Find where the given text appears and provide that cell's center as [X, Y] coordinate. 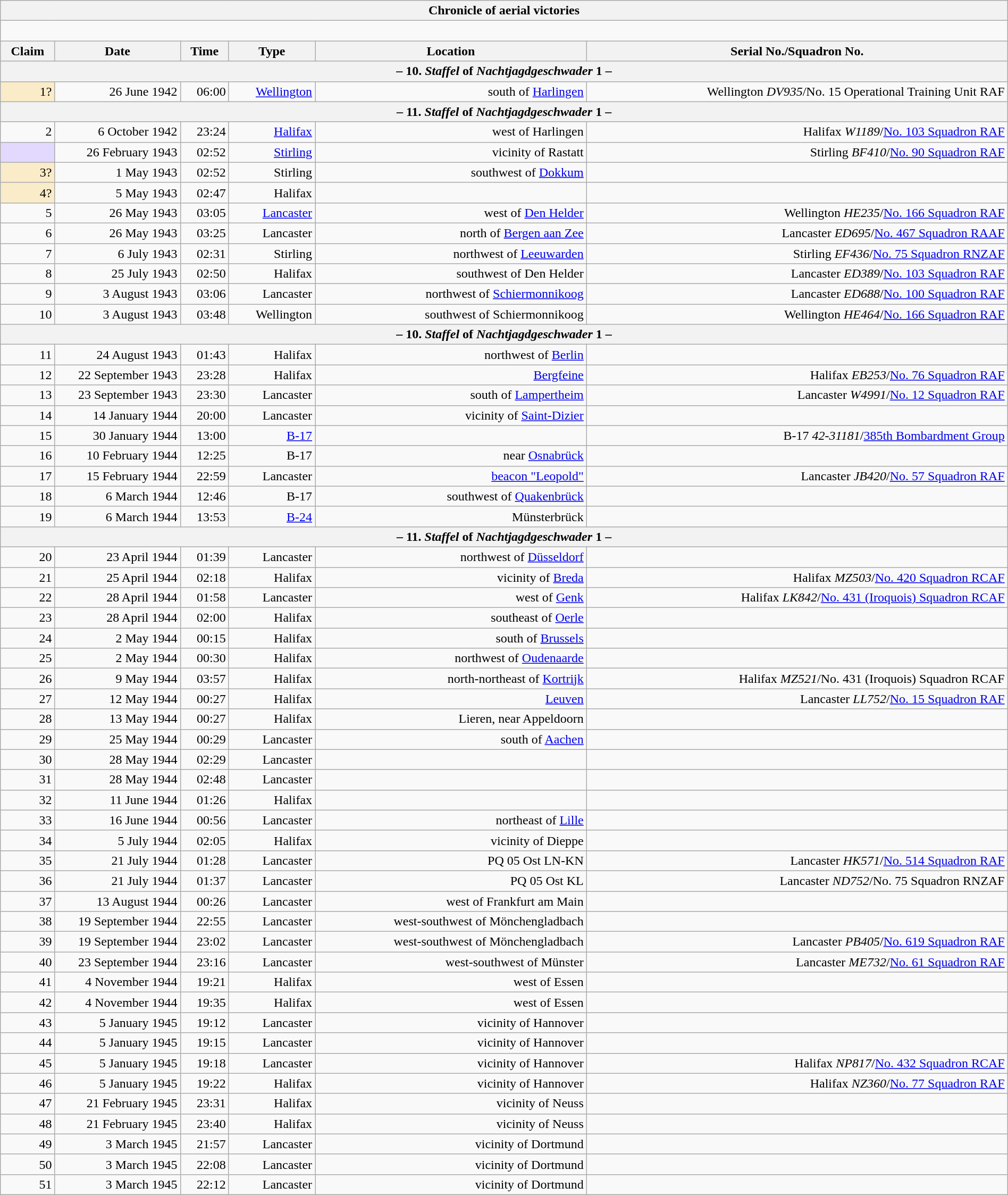
southwest of Quakenbrück [451, 496]
northeast of Lille [451, 820]
14 January 1944 [117, 415]
PQ 05 Ost KL [451, 881]
1 May 1943 [117, 172]
Lancaster ME732/No. 61 Squadron RAF [797, 962]
23:02 [204, 942]
Stirling EF436/No. 75 Squadron RNZAF [797, 254]
24 August 1943 [117, 355]
5 [28, 213]
6 July 1943 [117, 254]
19:21 [204, 982]
Halifax MZ503/No. 420 Squadron RCAF [797, 577]
northwest of Oudenaarde [451, 658]
6 October 1942 [117, 132]
south of Lampertheim [451, 395]
02:48 [204, 780]
01:58 [204, 598]
Wellington DV935/No. 15 Operational Training Unit RAF [797, 91]
12:25 [204, 456]
15 [28, 436]
48 [28, 1124]
Lancaster JB420/No. 57 Squadron RAF [797, 476]
02:50 [204, 274]
Date [117, 51]
northwest of Schiermonnikoog [451, 294]
23 [28, 618]
38 [28, 922]
Type [272, 51]
B-17 42-31181/385th Bombardment Group [797, 436]
Lancaster ED688/No. 100 Squadron RAF [797, 294]
34 [28, 840]
28 [28, 719]
9 May 1944 [117, 679]
26 June 1942 [117, 91]
03:06 [204, 294]
00:29 [204, 739]
Bergfeine [451, 375]
B-24 [272, 516]
51 [28, 1184]
25 July 1943 [117, 274]
03:57 [204, 679]
22:08 [204, 1164]
23:28 [204, 375]
22:55 [204, 922]
30 [28, 759]
23 September 1943 [117, 395]
47 [28, 1104]
01:28 [204, 860]
27 [28, 699]
16 June 1944 [117, 820]
45 [28, 1063]
Münsterbrück [451, 516]
23 April 1944 [117, 557]
02:00 [204, 618]
Time [204, 51]
4? [28, 193]
22 September 1943 [117, 375]
Lancaster HK571/No. 514 Squadron RAF [797, 860]
36 [28, 881]
19 [28, 516]
40 [28, 962]
01:26 [204, 800]
24 [28, 638]
Lancaster PB405/No. 619 Squadron RAF [797, 942]
1? [28, 91]
5 May 1943 [117, 193]
2 [28, 132]
14 [28, 415]
10 [28, 314]
26 [28, 679]
22:59 [204, 476]
23:31 [204, 1104]
02:18 [204, 577]
17 [28, 476]
west of Harlingen [451, 132]
39 [28, 942]
northwest of Düsseldorf [451, 557]
01:39 [204, 557]
Lieren, near Appeldoorn [451, 719]
Chronicle of aerial victories [504, 11]
Lancaster ED389/No. 103 Squadron RAF [797, 274]
west of Genk [451, 598]
PQ 05 Ost LN-KN [451, 860]
north-northeast of Kortrijk [451, 679]
southeast of Oerle [451, 618]
23:16 [204, 962]
19:22 [204, 1083]
southwest of Den Helder [451, 274]
Claim [28, 51]
02:47 [204, 193]
Lancaster ND752/No. 75 Squadron RNZAF [797, 881]
13 [28, 395]
Lancaster LL752/No. 15 Squadron RAF [797, 699]
vicinity of Breda [451, 577]
00:15 [204, 638]
Halifax NZ360/No. 77 Squadron RAF [797, 1083]
Stirling BF410/No. 90 Squadron RAF [797, 152]
02:31 [204, 254]
Serial No./Squadron No. [797, 51]
20:00 [204, 415]
12 May 1944 [117, 699]
44 [28, 1043]
29 [28, 739]
20 [28, 557]
23:24 [204, 132]
19:35 [204, 1002]
42 [28, 1002]
13:00 [204, 436]
south of Aachen [451, 739]
5 July 1944 [117, 840]
6 [28, 233]
Lancaster W4991/No. 12 Squadron RAF [797, 395]
9 [28, 294]
23:30 [204, 395]
19:12 [204, 1023]
10 February 1944 [117, 456]
03:25 [204, 233]
Halifax LK842/No. 431 (Iroquois) Squadron RCAF [797, 598]
north of Bergen aan Zee [451, 233]
8 [28, 274]
16 [28, 456]
32 [28, 800]
50 [28, 1164]
18 [28, 496]
13:53 [204, 516]
southwest of Schiermonnikoog [451, 314]
33 [28, 820]
southwest of Dokkum [451, 172]
vicinity of Saint-Dizier [451, 415]
near Osnabrück [451, 456]
12 [28, 375]
11 [28, 355]
22:12 [204, 1184]
03:48 [204, 314]
03:05 [204, 213]
02:05 [204, 840]
31 [28, 780]
22 [28, 598]
northwest of Berlin [451, 355]
21:57 [204, 1144]
beacon "Leopold" [451, 476]
13 May 1944 [117, 719]
Halifax MZ521/No. 431 (Iroquois) Squadron RCAF [797, 679]
37 [28, 901]
Wellington HE235/No. 166 Squadron RAF [797, 213]
vicinity of Dieppe [451, 840]
00:26 [204, 901]
west of Frankfurt am Main [451, 901]
00:56 [204, 820]
11 June 1944 [117, 800]
west of Den Helder [451, 213]
25 April 1944 [117, 577]
06:00 [204, 91]
21 [28, 577]
26 February 1943 [117, 152]
south of Brussels [451, 638]
30 January 1944 [117, 436]
01:43 [204, 355]
3? [28, 172]
Halifax NP817/No. 432 Squadron RCAF [797, 1063]
13 August 1944 [117, 901]
Leuven [451, 699]
49 [28, 1144]
Wellington HE464/No. 166 Squadron RAF [797, 314]
7 [28, 254]
15 February 1944 [117, 476]
01:37 [204, 881]
25 [28, 658]
south of Harlingen [451, 91]
19:18 [204, 1063]
Lancaster ED695/No. 467 Squadron RAAF [797, 233]
Halifax EB253/No. 76 Squadron RAF [797, 375]
23 September 1944 [117, 962]
25 May 1944 [117, 739]
Halifax W1189/No. 103 Squadron RAF [797, 132]
northwest of Leeuwarden [451, 254]
Location [451, 51]
23:40 [204, 1124]
vicinity of Rastatt [451, 152]
12:46 [204, 496]
46 [28, 1083]
43 [28, 1023]
west-southwest of Münster [451, 962]
00:30 [204, 658]
41 [28, 982]
19:15 [204, 1043]
02:29 [204, 759]
35 [28, 860]
